Output the (x, y) coordinate of the center of the cell containing the given text.  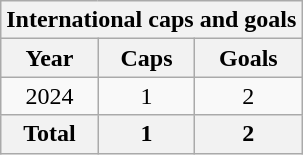
2024 (50, 96)
Goals (248, 58)
Caps (146, 58)
Year (50, 58)
International caps and goals (152, 20)
Total (50, 134)
